Locate the cell with the specified text and output its (X, Y) center coordinate. 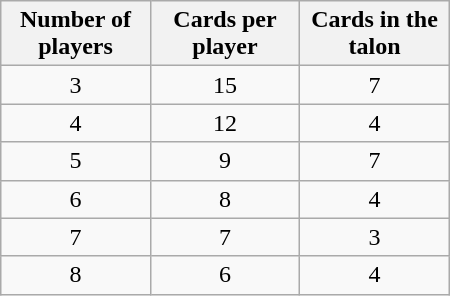
Number of players (76, 34)
12 (224, 123)
Cards per player (224, 34)
15 (224, 85)
5 (76, 161)
9 (224, 161)
Cards in the talon (375, 34)
